Provide the (x, y) coordinate of the cell's center where the given text is located.  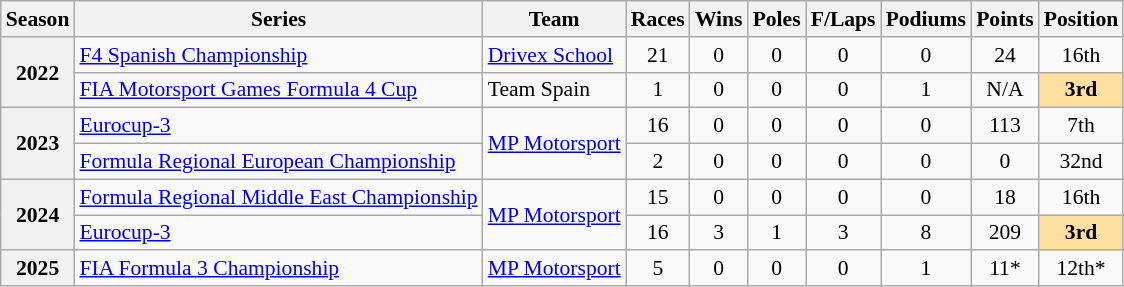
32nd (1081, 162)
Poles (777, 19)
2 (658, 162)
Season (38, 19)
F/Laps (844, 19)
F4 Spanish Championship (278, 55)
Points (1005, 19)
Formula Regional European Championship (278, 162)
FIA Motorsport Games Formula 4 Cup (278, 90)
Team (554, 19)
Series (278, 19)
24 (1005, 55)
12th* (1081, 269)
2025 (38, 269)
N/A (1005, 90)
Formula Regional Middle East Championship (278, 197)
Wins (719, 19)
11* (1005, 269)
Position (1081, 19)
113 (1005, 126)
21 (658, 55)
8 (926, 233)
Team Spain (554, 90)
5 (658, 269)
2024 (38, 214)
FIA Formula 3 Championship (278, 269)
2023 (38, 144)
Podiums (926, 19)
18 (1005, 197)
2022 (38, 72)
7th (1081, 126)
Drivex School (554, 55)
209 (1005, 233)
Races (658, 19)
15 (658, 197)
